Capture the cell that displays the provided text and extract its (X, Y) central coordinate. 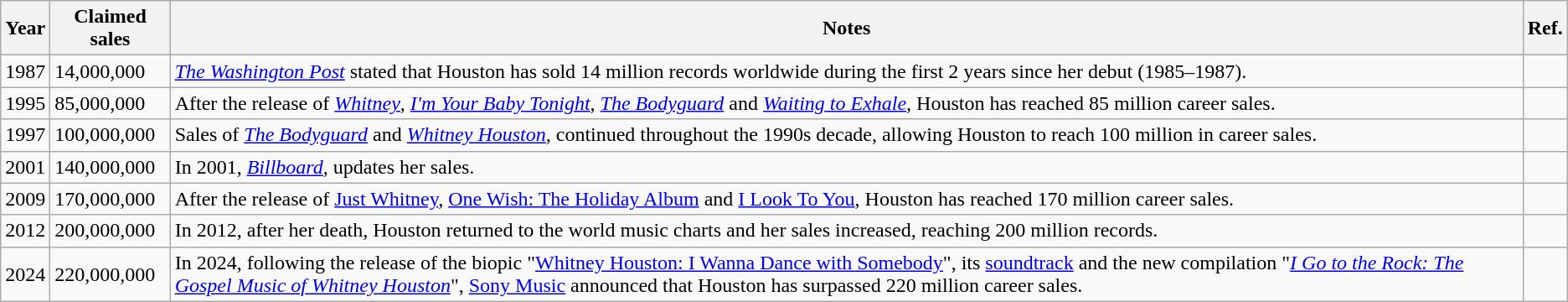
220,000,000 (111, 273)
170,000,000 (111, 199)
Year (25, 29)
14,000,000 (111, 71)
After the release of Whitney, I'm Your Baby Tonight, The Bodyguard and Waiting to Exhale, Houston has reached 85 million career sales. (846, 103)
Notes (846, 29)
In 2012, after her death, Houston returned to the world music charts and her sales increased, reaching 200 million records. (846, 231)
2024 (25, 273)
1995 (25, 103)
85,000,000 (111, 103)
Claimed sales (111, 29)
100,000,000 (111, 135)
1987 (25, 71)
Ref. (1545, 29)
Sales of The Bodyguard and Whitney Houston, continued throughout the 1990s decade, allowing Houston to reach 100 million in career sales. (846, 135)
The Washington Post stated that Houston has sold 14 million records worldwide during the first 2 years since her debut (1985–1987). (846, 71)
2012 (25, 231)
2009 (25, 199)
140,000,000 (111, 167)
In 2001, Billboard, updates her sales. (846, 167)
After the release of Just Whitney, One Wish: The Holiday Album and I Look To You, Houston has reached 170 million career sales. (846, 199)
1997 (25, 135)
200,000,000 (111, 231)
2001 (25, 167)
